Return the (x, y) coordinate for the center point of the cell that contains the specified text.  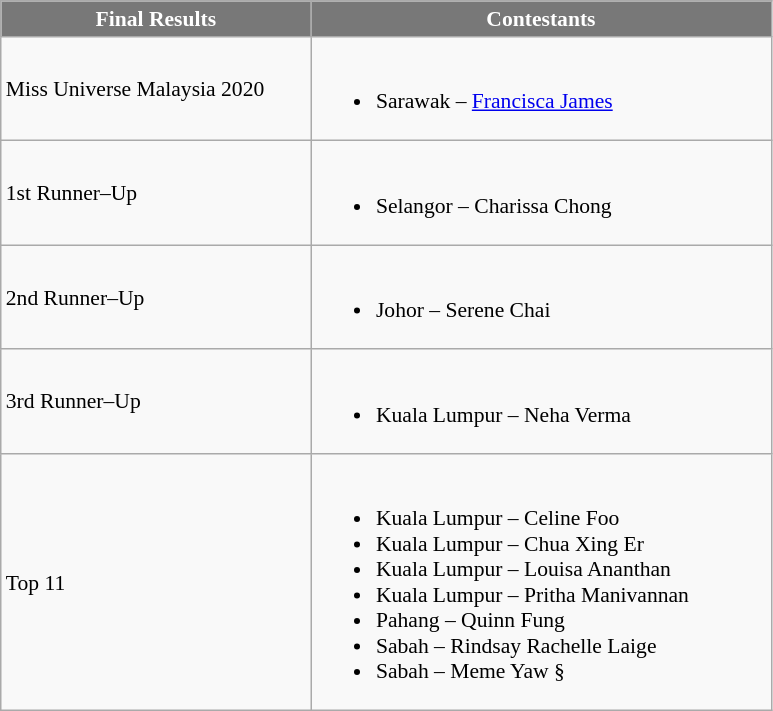
1st Runner–Up (156, 193)
2nd Runner–Up (156, 297)
Miss Universe Malaysia 2020 (156, 89)
Final Results (156, 19)
Selangor – Charissa Chong (541, 193)
Sarawak – Francisca James (541, 89)
Top 11 (156, 582)
Johor – Serene Chai (541, 297)
3rd Runner–Up (156, 402)
Contestants (541, 19)
Kuala Lumpur – Neha Verma (541, 402)
